Determine the [X, Y] coordinate at the center of the cell enclosing the given text.  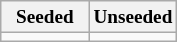
Seeded [45, 17]
Unseeded [133, 17]
